Find where the given text appears and provide that cell's center as [x, y] coordinate. 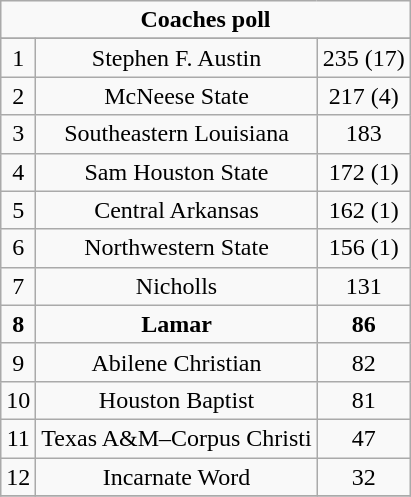
183 [364, 134]
156 (1) [364, 248]
2 [18, 96]
10 [18, 400]
47 [364, 438]
12 [18, 477]
217 (4) [364, 96]
5 [18, 210]
1 [18, 58]
Nicholls [176, 286]
Central Arkansas [176, 210]
Houston Baptist [176, 400]
Stephen F. Austin [176, 58]
Northwestern State [176, 248]
162 (1) [364, 210]
Abilene Christian [176, 362]
235 (17) [364, 58]
8 [18, 324]
86 [364, 324]
6 [18, 248]
McNeese State [176, 96]
11 [18, 438]
82 [364, 362]
Coaches poll [206, 20]
9 [18, 362]
Texas A&M–Corpus Christi [176, 438]
Southeastern Louisiana [176, 134]
Incarnate Word [176, 477]
131 [364, 286]
Lamar [176, 324]
32 [364, 477]
81 [364, 400]
172 (1) [364, 172]
4 [18, 172]
7 [18, 286]
3 [18, 134]
Sam Houston State [176, 172]
